Find where the given text appears and provide that cell's center as (X, Y) coordinate. 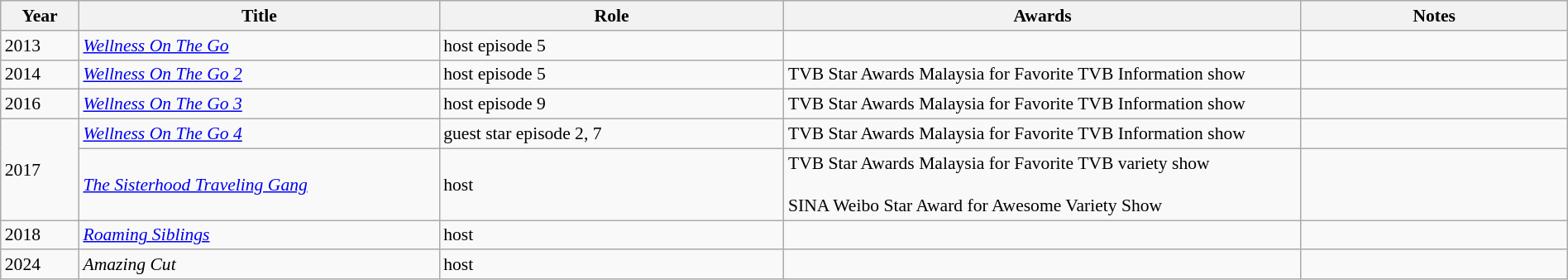
TVB Star Awards Malaysia for Favorite TVB variety showSINA Weibo Star Award for Awesome Variety Show (1042, 184)
Year (40, 16)
Roaming Siblings (259, 235)
The Sisterhood Traveling Gang (259, 184)
Wellness On The Go 3 (259, 104)
2024 (40, 265)
Wellness On The Go (259, 46)
Awards (1042, 16)
host episode 9 (612, 104)
2014 (40, 75)
2016 (40, 104)
Title (259, 16)
Wellness On The Go 4 (259, 134)
2013 (40, 46)
guest star episode 2, 7 (612, 134)
Notes (1434, 16)
Role (612, 16)
2018 (40, 235)
Wellness On The Go 2 (259, 75)
2017 (40, 170)
Amazing Cut (259, 265)
